Search for the cell housing the specified text and yield its (X, Y) center coordinate. 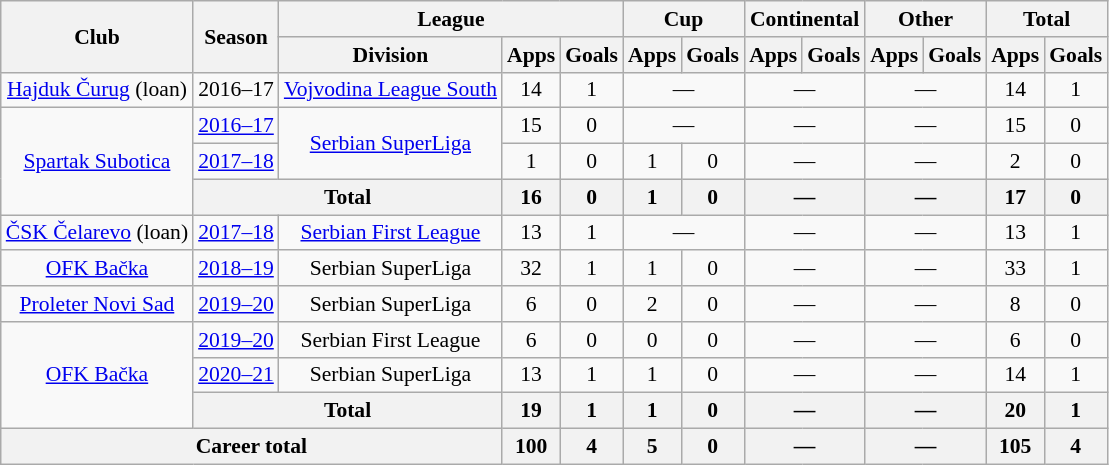
Spartak Subotica (97, 162)
8 (1015, 304)
Cup (684, 19)
League (451, 19)
17 (1015, 197)
Vojvodina League South (390, 90)
16 (531, 197)
Season (236, 36)
Other (926, 19)
33 (1015, 269)
Career total (252, 447)
Club (97, 36)
Hajduk Čurug (loan) (97, 90)
Continental (804, 19)
32 (531, 269)
105 (1015, 447)
100 (531, 447)
2018–19 (236, 269)
2020–21 (236, 375)
19 (531, 411)
Division (390, 55)
ČSK Čelarevo (loan) (97, 233)
5 (652, 447)
20 (1015, 411)
Proleter Novi Sad (97, 304)
